Extract the (X, Y) coordinate from the center of the cell holding the provided text.  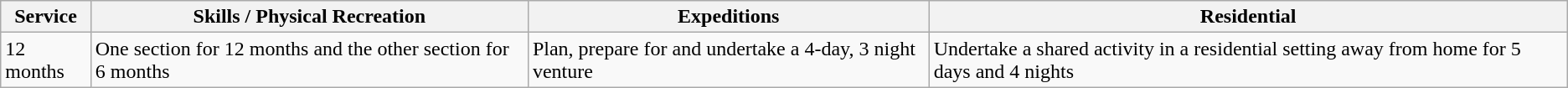
Expeditions (729, 17)
Skills / Physical Recreation (309, 17)
Plan, prepare for and undertake a 4-day, 3 night venture (729, 60)
12 months (46, 60)
Residential (1248, 17)
Undertake a shared activity in a residential setting away from home for 5 days and 4 nights (1248, 60)
Service (46, 17)
One section for 12 months and the other section for 6 months (309, 60)
